From the cell containing the given text, extract its center point as [x, y] coordinate. 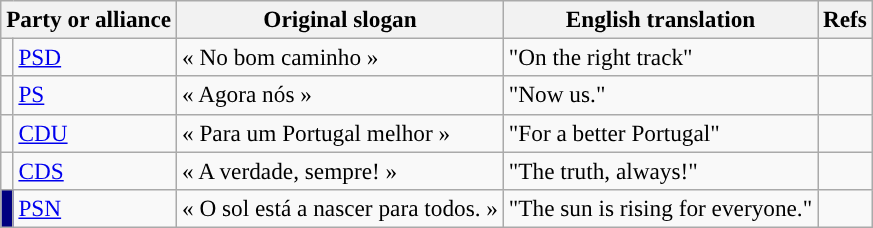
« A verdade, sempre! » [340, 170]
"For a better Portugal" [660, 133]
PSD [95, 57]
"Now us." [660, 95]
CDU [95, 133]
"The sun is rising for everyone." [660, 208]
PSN [95, 208]
« Para um Portugal melhor » [340, 133]
Original slogan [340, 19]
CDS [95, 170]
"On the right track" [660, 57]
"The truth, always!" [660, 170]
« No bom caminho » [340, 57]
Party or alliance [89, 19]
PS [95, 95]
« O sol está a nascer para todos. » [340, 208]
« Agora nós » [340, 95]
English translation [660, 19]
Refs [846, 19]
